Search for the cell housing the specified text and yield its (X, Y) center coordinate. 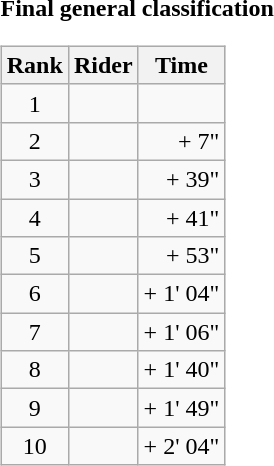
4 (34, 217)
3 (34, 179)
Rank (34, 65)
+ 39" (182, 179)
+ 1' 49" (182, 408)
8 (34, 370)
9 (34, 408)
+ 1' 04" (182, 294)
+ 1' 40" (182, 370)
7 (34, 332)
5 (34, 256)
2 (34, 141)
+ 7" (182, 141)
+ 53" (182, 256)
10 (34, 446)
+ 41" (182, 217)
Rider (103, 65)
6 (34, 294)
Time (182, 65)
+ 2' 04" (182, 446)
+ 1' 06" (182, 332)
1 (34, 103)
